Identify which cell holds the provided text, then report its (x, y) central coordinate. 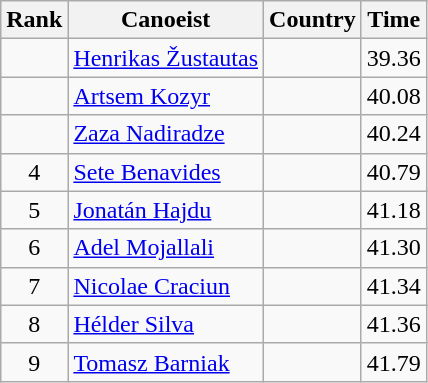
Jonatán Hajdu (166, 210)
Zaza Nadiradze (166, 134)
Tomasz Barniak (166, 362)
41.79 (394, 362)
4 (34, 172)
Nicolae Craciun (166, 286)
6 (34, 248)
9 (34, 362)
40.08 (394, 96)
5 (34, 210)
Time (394, 20)
Country (313, 20)
Artsem Kozyr (166, 96)
Henrikas Žustautas (166, 58)
41.34 (394, 286)
7 (34, 286)
41.18 (394, 210)
41.30 (394, 248)
40.24 (394, 134)
8 (34, 324)
39.36 (394, 58)
Canoeist (166, 20)
40.79 (394, 172)
Sete Benavides (166, 172)
Adel Mojallali (166, 248)
41.36 (394, 324)
Rank (34, 20)
Hélder Silva (166, 324)
